From the cell containing the given text, extract its center point as [x, y] coordinate. 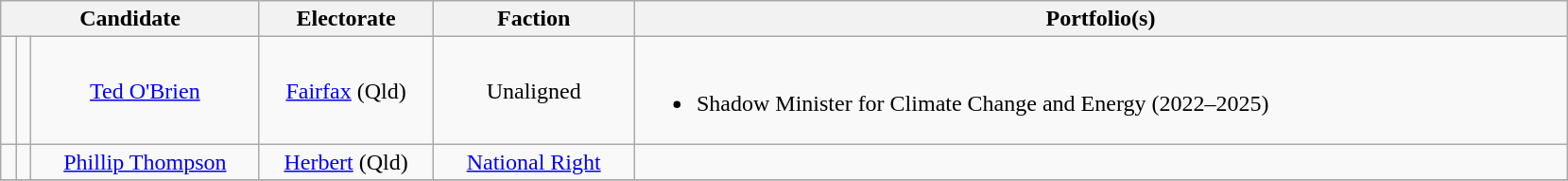
Ted O'Brien [145, 91]
Candidate [130, 19]
Electorate [346, 19]
Faction [534, 19]
Phillip Thompson [145, 162]
Unaligned [534, 91]
Herbert (Qld) [346, 162]
Portfolio(s) [1100, 19]
Fairfax (Qld) [346, 91]
National Right [534, 162]
Shadow Minister for Climate Change and Energy (2022–2025) [1100, 91]
